From the cell containing the given text, extract its center point as (X, Y) coordinate. 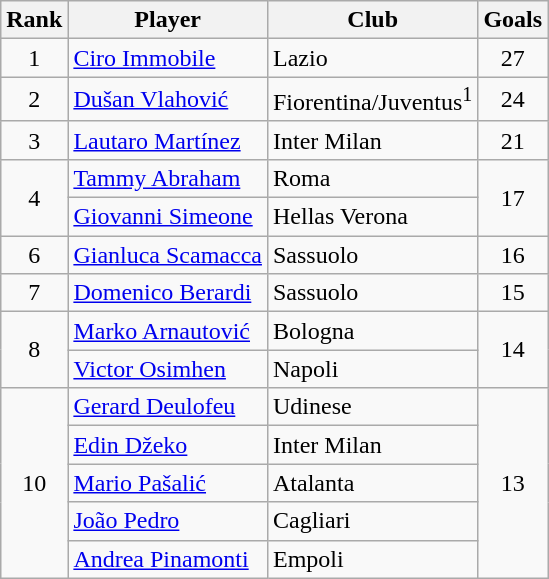
3 (34, 140)
10 (34, 483)
Victor Osimhen (168, 369)
Giovanni Simeone (168, 217)
Domenico Berardi (168, 293)
Napoli (372, 369)
Dušan Vlahović (168, 100)
Empoli (372, 559)
Fiorentina/Juventus1 (372, 100)
16 (513, 255)
Cagliari (372, 521)
Goals (513, 20)
Edin Džeko (168, 445)
Gerard Deulofeu (168, 407)
24 (513, 100)
Club (372, 20)
2 (34, 100)
Marko Arnautović (168, 331)
Hellas Verona (372, 217)
Udinese (372, 407)
João Pedro (168, 521)
1 (34, 58)
Andrea Pinamonti (168, 559)
Atalanta (372, 483)
7 (34, 293)
6 (34, 255)
Ciro Immobile (168, 58)
Bologna (372, 331)
Mario Pašalić (168, 483)
Lazio (372, 58)
Rank (34, 20)
15 (513, 293)
13 (513, 483)
Tammy Abraham (168, 178)
4 (34, 197)
21 (513, 140)
14 (513, 350)
8 (34, 350)
Roma (372, 178)
27 (513, 58)
17 (513, 197)
Lautaro Martínez (168, 140)
Player (168, 20)
Gianluca Scamacca (168, 255)
